Find where the given text appears and provide that cell's center as [X, Y] coordinate. 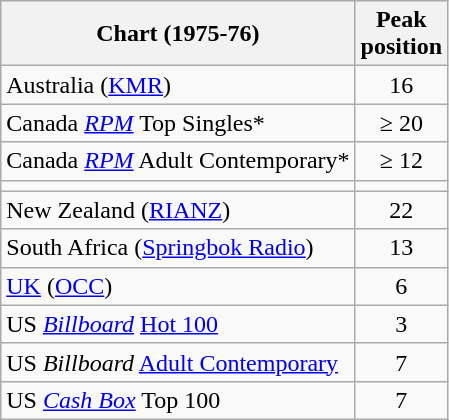
Canada RPM Adult Contemporary* [178, 161]
Australia (KMR) [178, 85]
13 [401, 248]
US Cash Box Top 100 [178, 400]
22 [401, 210]
US Billboard Hot 100 [178, 324]
≥ 12 [401, 161]
New Zealand (RIANZ) [178, 210]
South Africa (Springbok Radio) [178, 248]
Canada RPM Top Singles* [178, 123]
UK (OCC) [178, 286]
Peakposition [401, 34]
US Billboard Adult Contemporary [178, 362]
6 [401, 286]
Chart (1975-76) [178, 34]
≥ 20 [401, 123]
3 [401, 324]
16 [401, 85]
